Output the [x, y] coordinate of the center of the cell containing the given text.  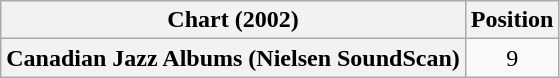
9 [512, 58]
Canadian Jazz Albums (Nielsen SoundScan) [234, 58]
Chart (2002) [234, 20]
Position [512, 20]
